Return [X, Y] of the center of cell containing provided text 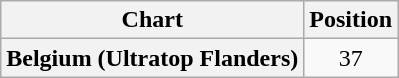
Position [351, 20]
Belgium (Ultratop Flanders) [152, 58]
37 [351, 58]
Chart [152, 20]
